Capture the cell that displays the provided text and extract its (x, y) central coordinate. 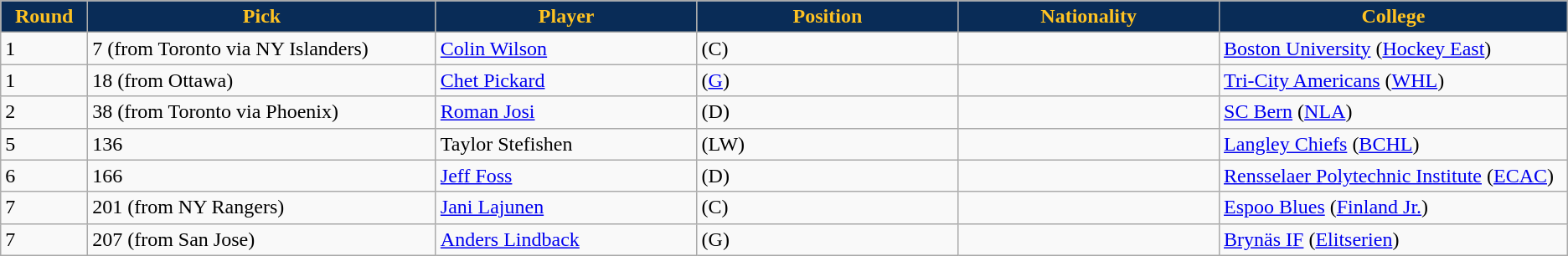
Taylor Stefishen (566, 144)
Position (828, 17)
207 (from San Jose) (262, 239)
Roman Josi (566, 112)
18 (from Ottawa) (262, 80)
Pick (262, 17)
Brynäs IF (Elitserien) (1394, 239)
Jeff Foss (566, 176)
Round (44, 17)
136 (262, 144)
38 (from Toronto via Phoenix) (262, 112)
SC Bern (NLA) (1394, 112)
Chet Pickard (566, 80)
166 (262, 176)
6 (44, 176)
Jani Lajunen (566, 207)
Tri-City Americans (WHL) (1394, 80)
Langley Chiefs (BCHL) (1394, 144)
Anders Lindback (566, 239)
2 (44, 112)
Boston University (Hockey East) (1394, 49)
Player (566, 17)
Espoo Blues (Finland Jr.) (1394, 207)
College (1394, 17)
(LW) (828, 144)
Nationality (1089, 17)
201 (from NY Rangers) (262, 207)
5 (44, 144)
Rensselaer Polytechnic Institute (ECAC) (1394, 176)
Colin Wilson (566, 49)
7 (from Toronto via NY Islanders) (262, 49)
